Capture the cell that displays the provided text and extract its (X, Y) central coordinate. 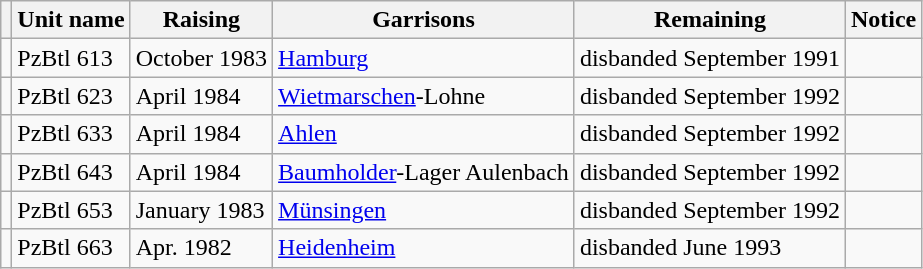
PzBtl 613 (71, 58)
PzBtl 663 (71, 248)
PzBtl 623 (71, 96)
Hamburg (424, 58)
October 1983 (201, 58)
Heidenheim (424, 248)
disbanded June 1993 (710, 248)
Notice (883, 20)
PzBtl 643 (71, 172)
PzBtl 653 (71, 210)
Remaining (710, 20)
disbanded September 1991 (710, 58)
Apr. 1982 (201, 248)
January 1983 (201, 210)
Raising (201, 20)
Baumholder-Lager Aulenbach (424, 172)
Ahlen (424, 134)
Wietmarschen-Lohne (424, 96)
PzBtl 633 (71, 134)
Garrisons (424, 20)
Münsingen (424, 210)
Unit name (71, 20)
